Search for the cell housing the specified text and yield its (X, Y) center coordinate. 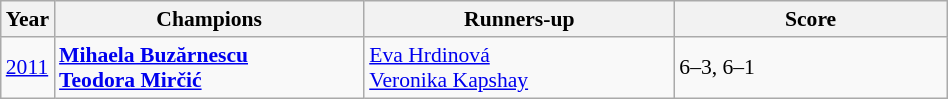
Score (810, 19)
Year (28, 19)
2011 (28, 68)
Mihaela Buzărnescu Teodora Mirčić (209, 68)
Champions (209, 19)
6–3, 6–1 (810, 68)
Runners-up (519, 19)
Eva Hrdinová Veronika Kapshay (519, 68)
